Identify which cell holds the provided text, then report its [X, Y] central coordinate. 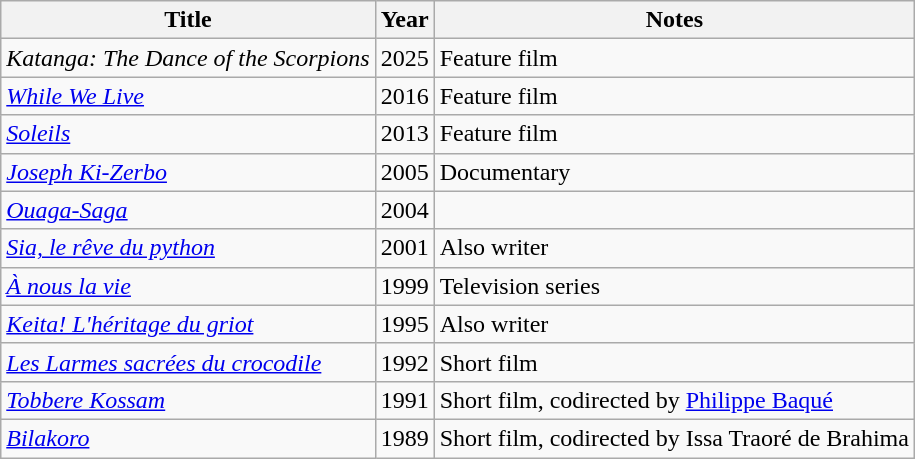
Joseph Ki-Zerbo [188, 172]
Short film, codirected by Philippe Baqué [674, 400]
While We Live [188, 96]
Les Larmes sacrées du crocodile [188, 362]
Keita! L'héritage du griot [188, 324]
Short film, codirected by Issa Traoré de Brahima [674, 438]
1989 [404, 438]
Short film [674, 362]
1992 [404, 362]
2001 [404, 248]
Year [404, 20]
Title [188, 20]
2005 [404, 172]
2025 [404, 58]
Television series [674, 286]
Documentary [674, 172]
Katanga: The Dance of the Scorpions [188, 58]
Tobbere Kossam [188, 400]
Notes [674, 20]
2004 [404, 210]
1991 [404, 400]
Bilakoro [188, 438]
1999 [404, 286]
Soleils [188, 134]
1995 [404, 324]
2013 [404, 134]
À nous la vie [188, 286]
Sia, le rêve du python [188, 248]
Ouaga-Saga [188, 210]
2016 [404, 96]
